Detect which cell encompasses the target text, then output its [x, y] center coordinate. 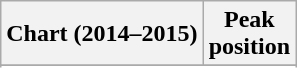
Peakposition [249, 34]
Chart (2014–2015) [102, 34]
